Search for the cell housing the specified text and yield its (x, y) center coordinate. 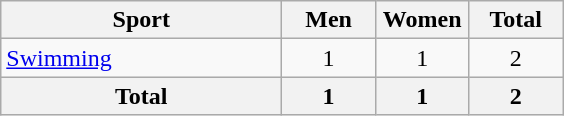
Men (329, 20)
Sport (142, 20)
Women (422, 20)
Swimming (142, 58)
